Provide the [X, Y] coordinate of the cell's center where the given text is located.  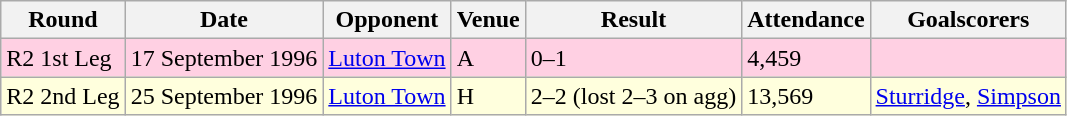
Goalscorers [968, 20]
Round [63, 20]
Date [224, 20]
17 September 1996 [224, 58]
4,459 [806, 58]
2–2 (lost 2–3 on agg) [633, 96]
Venue [488, 20]
0–1 [633, 58]
H [488, 96]
Attendance [806, 20]
13,569 [806, 96]
A [488, 58]
R2 2nd Leg [63, 96]
Opponent [387, 20]
Sturridge, Simpson [968, 96]
Result [633, 20]
25 September 1996 [224, 96]
R2 1st Leg [63, 58]
